Provide the [X, Y] coordinate of the cell's center where the given text is located.  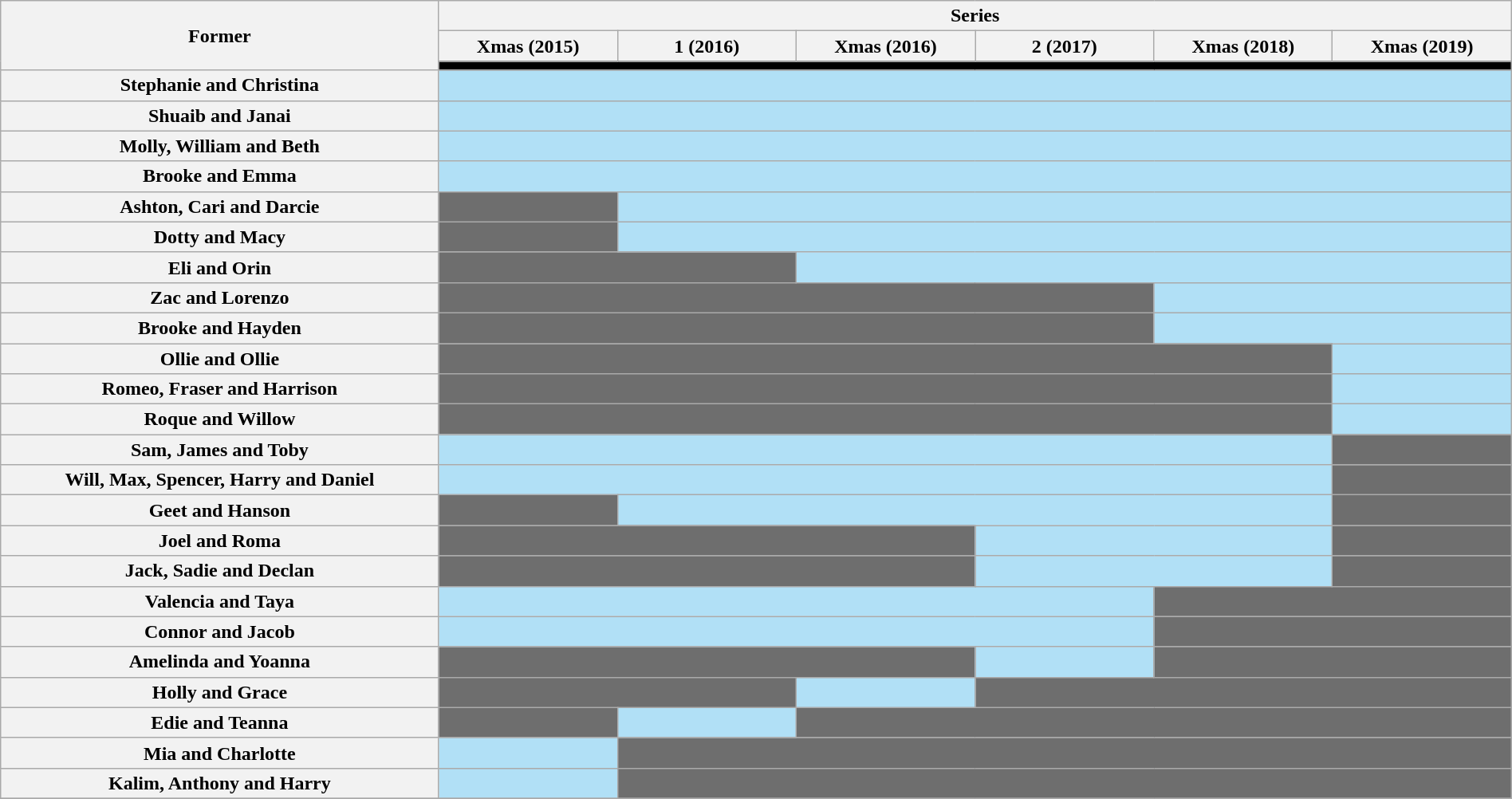
Xmas (2015) [528, 46]
Roque and Willow [220, 419]
1 (2016) [707, 46]
Xmas (2019) [1422, 46]
Ollie and Ollie [220, 358]
Series [975, 16]
Connor and Jacob [220, 632]
Ashton, Cari and Darcie [220, 207]
Eli and Orin [220, 267]
Jack, Sadie and Declan [220, 571]
Brooke and Hayden [220, 328]
Kalim, Anthony and Harry [220, 783]
Romeo, Fraser and Harrison [220, 389]
Xmas (2016) [885, 46]
Geet and Hanson [220, 510]
Stephanie and Christina [220, 85]
Sam, James and Toby [220, 450]
Shuaib and Janai [220, 116]
Dotty and Macy [220, 237]
Will, Max, Spencer, Harry and Daniel [220, 480]
Joel and Roma [220, 541]
Zac and Lorenzo [220, 297]
Valencia and Taya [220, 601]
Molly, William and Beth [220, 146]
Amelinda and Yoanna [220, 662]
Xmas (2018) [1243, 46]
Mia and Charlotte [220, 753]
Holly and Grace [220, 692]
Edie and Teanna [220, 722]
Brooke and Emma [220, 176]
2 (2017) [1065, 46]
Former [220, 35]
